Search for the cell housing the specified text and yield its (X, Y) center coordinate. 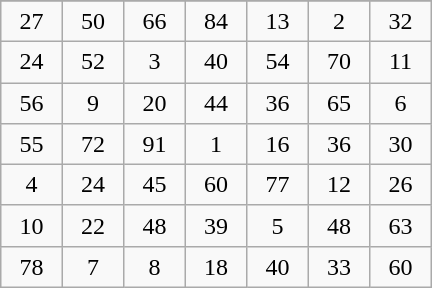
6 (401, 104)
65 (339, 104)
13 (278, 22)
63 (401, 226)
3 (155, 62)
54 (278, 62)
5 (278, 226)
39 (216, 226)
11 (401, 62)
55 (32, 144)
18 (216, 266)
84 (216, 22)
44 (216, 104)
70 (339, 62)
8 (155, 266)
72 (93, 144)
12 (339, 184)
10 (32, 226)
45 (155, 184)
26 (401, 184)
22 (93, 226)
4 (32, 184)
20 (155, 104)
66 (155, 22)
30 (401, 144)
27 (32, 22)
33 (339, 266)
16 (278, 144)
91 (155, 144)
9 (93, 104)
56 (32, 104)
1 (216, 144)
52 (93, 62)
7 (93, 266)
2 (339, 22)
50 (93, 22)
32 (401, 22)
78 (32, 266)
77 (278, 184)
